Provide the [x, y] coordinate of the cell's center where the given text is located.  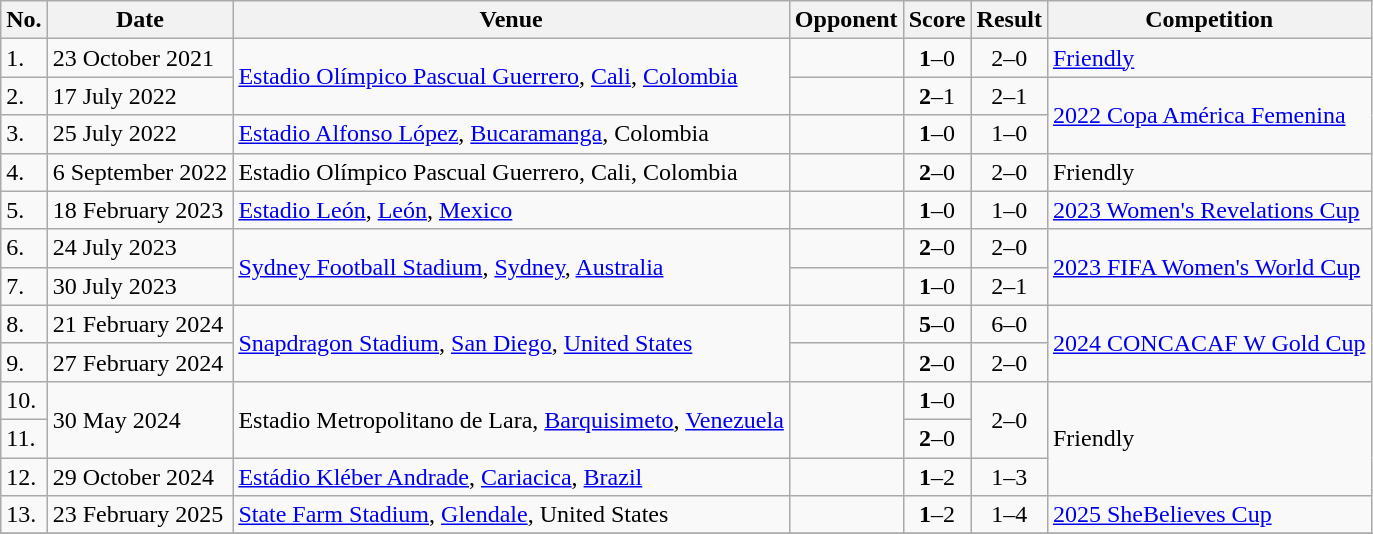
18 February 2023 [140, 210]
Competition [1209, 20]
23 February 2025 [140, 515]
No. [24, 20]
Estadio Alfonso López, Bucaramanga, Colombia [511, 134]
21 February 2024 [140, 324]
Venue [511, 20]
4. [24, 172]
27 February 2024 [140, 362]
5. [24, 210]
11. [24, 438]
12. [24, 477]
Estadio León, León, Mexico [511, 210]
Estádio Kléber Andrade, Cariacica, Brazil [511, 477]
State Farm Stadium, Glendale, United States [511, 515]
2023 FIFA Women's World Cup [1209, 267]
30 May 2024 [140, 419]
2. [24, 96]
Result [1009, 20]
25 July 2022 [140, 134]
Estadio Metropolitano de Lara, Barquisimeto, Venezuela [511, 419]
17 July 2022 [140, 96]
1–3 [1009, 477]
6. [24, 248]
1–4 [1009, 515]
6 September 2022 [140, 172]
Date [140, 20]
Score [937, 20]
6–0 [1009, 324]
Snapdragon Stadium, San Diego, United States [511, 343]
29 October 2024 [140, 477]
3. [24, 134]
10. [24, 400]
2022 Copa América Femenina [1209, 115]
2025 SheBelieves Cup [1209, 515]
5–0 [937, 324]
9. [24, 362]
Sydney Football Stadium, Sydney, Australia [511, 267]
2023 Women's Revelations Cup [1209, 210]
30 July 2023 [140, 286]
2024 CONCACAF W Gold Cup [1209, 343]
7. [24, 286]
8. [24, 324]
24 July 2023 [140, 248]
Opponent [846, 20]
23 October 2021 [140, 58]
13. [24, 515]
1. [24, 58]
